Scan for the cell matching the given text and deliver its [X, Y] coordinate at center. 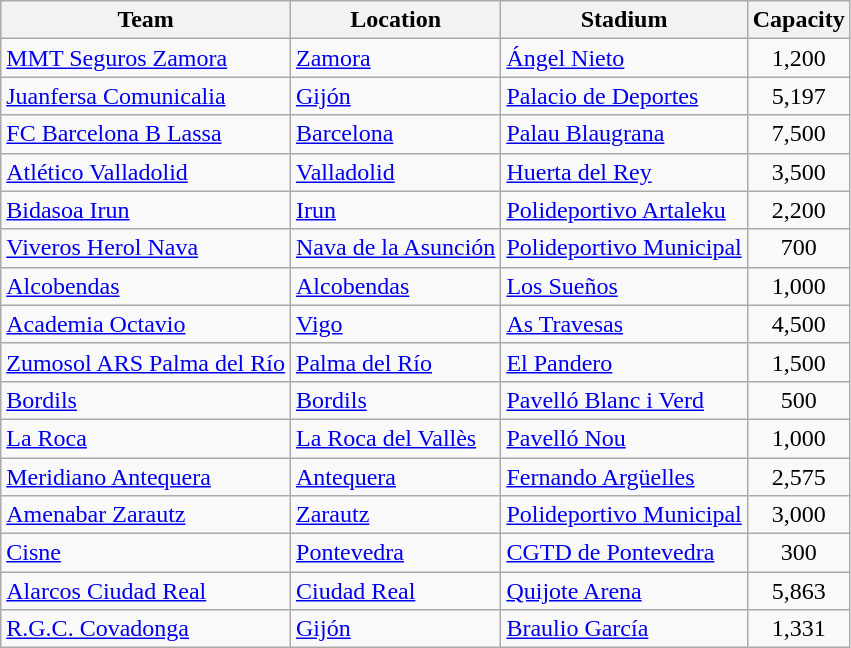
Juanfersa Comunicalia [146, 96]
1,500 [798, 362]
FC Barcelona B Lassa [146, 134]
Antequera [396, 477]
7,500 [798, 134]
Team [146, 20]
As Travesas [624, 324]
Nava de la Asunción [396, 248]
Palau Blaugrana [624, 134]
Alarcos Ciudad Real [146, 591]
Viveros Herol Nava [146, 248]
Stadium [624, 20]
2,575 [798, 477]
3,000 [798, 515]
Huerta del Rey [624, 172]
4,500 [798, 324]
Pontevedra [396, 553]
Polideportivo Artaleku [624, 210]
El Pandero [624, 362]
3,500 [798, 172]
Capacity [798, 20]
CGTD de Pontevedra [624, 553]
Amenabar Zarautz [146, 515]
La Roca del Vallès [396, 438]
Cisne [146, 553]
Palma del Río [396, 362]
Location [396, 20]
Quijote Arena [624, 591]
Braulio García [624, 629]
Zamora [396, 58]
Vigo [396, 324]
Pavelló Nou [624, 438]
Academia Octavio [146, 324]
Los Sueños [624, 286]
Atlético Valladolid [146, 172]
1,200 [798, 58]
La Roca [146, 438]
500 [798, 400]
Zarautz [396, 515]
Palacio de Deportes [624, 96]
Meridiano Antequera [146, 477]
Bidasoa Irun [146, 210]
300 [798, 553]
700 [798, 248]
5,863 [798, 591]
1,331 [798, 629]
Irun [396, 210]
Ángel Nieto [624, 58]
5,197 [798, 96]
MMT Seguros Zamora [146, 58]
Valladolid [396, 172]
Barcelona [396, 134]
Fernando Argüelles [624, 477]
Zumosol ARS Palma del Río [146, 362]
Pavelló Blanc i Verd [624, 400]
2,200 [798, 210]
Ciudad Real [396, 591]
R.G.C. Covadonga [146, 629]
